Identify which cell holds the provided text, then report its (X, Y) central coordinate. 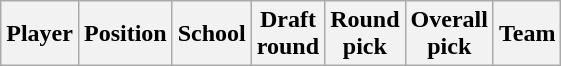
Draftround (288, 34)
Roundpick (365, 34)
Team (527, 34)
School (212, 34)
Player (40, 34)
Overallpick (449, 34)
Position (125, 34)
